Provide the [x, y] coordinate of the cell's center where the given text is located.  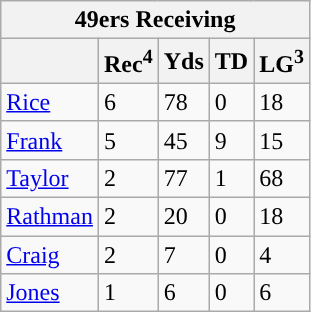
Craig [50, 255]
Jones [50, 293]
49ers Receiving [156, 20]
LG3 [282, 62]
20 [184, 217]
4 [282, 255]
TD [231, 62]
Frank [50, 140]
Rec4 [128, 62]
Rathman [50, 217]
45 [184, 140]
78 [184, 102]
68 [282, 178]
5 [128, 140]
7 [184, 255]
9 [231, 140]
Rice [50, 102]
15 [282, 140]
Yds [184, 62]
77 [184, 178]
Taylor [50, 178]
